Search for the cell housing the specified text and yield its (X, Y) center coordinate. 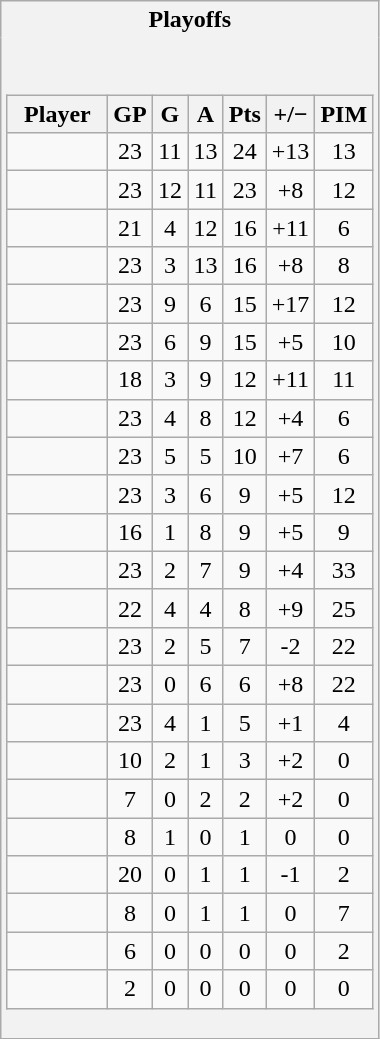
A (206, 114)
+1 (290, 723)
20 (130, 875)
24 (244, 152)
18 (130, 380)
+7 (290, 456)
+13 (290, 152)
PIM (344, 114)
Player (58, 114)
GP (130, 114)
21 (130, 228)
-1 (290, 875)
25 (344, 608)
Pts (244, 114)
+9 (290, 608)
-2 (290, 646)
+/− (290, 114)
Playoffs (190, 20)
+17 (290, 304)
33 (344, 570)
G (170, 114)
